Provide the [x, y] coordinate of the cell's center where the given text is located.  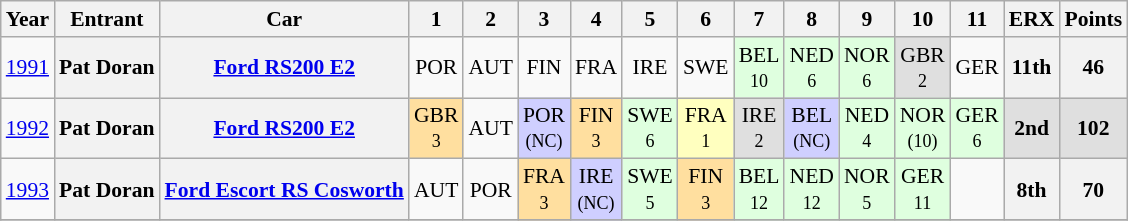
Points [1093, 19]
Entrant [106, 19]
FRA3 [544, 190]
6 [706, 19]
IRE2 [760, 128]
46 [1093, 68]
1992 [28, 128]
SWE5 [650, 190]
POR(NC) [544, 128]
Ford Escort RS Cosworth [284, 190]
1991 [28, 68]
BEL12 [760, 190]
3 [544, 19]
FRA1 [706, 128]
102 [1093, 128]
NOR6 [867, 68]
11th [1032, 68]
11 [976, 19]
8th [1032, 190]
5 [650, 19]
2 [490, 19]
GBR2 [923, 68]
9 [867, 19]
8 [811, 19]
Car [284, 19]
NED6 [811, 68]
NED12 [811, 190]
1993 [28, 190]
IRE [650, 68]
4 [596, 19]
NED4 [867, 128]
2nd [1032, 128]
BEL10 [760, 68]
1 [436, 19]
GER6 [976, 128]
GER [976, 68]
FRA [596, 68]
NOR(10) [923, 128]
BEL(NC) [811, 128]
ERX [1032, 19]
SWE6 [650, 128]
GER11 [923, 190]
IRE(NC) [596, 190]
7 [760, 19]
FIN [544, 68]
GBR3 [436, 128]
Year [28, 19]
SWE [706, 68]
10 [923, 19]
NOR5 [867, 190]
70 [1093, 190]
